Search for the cell housing the specified text and yield its [X, Y] center coordinate. 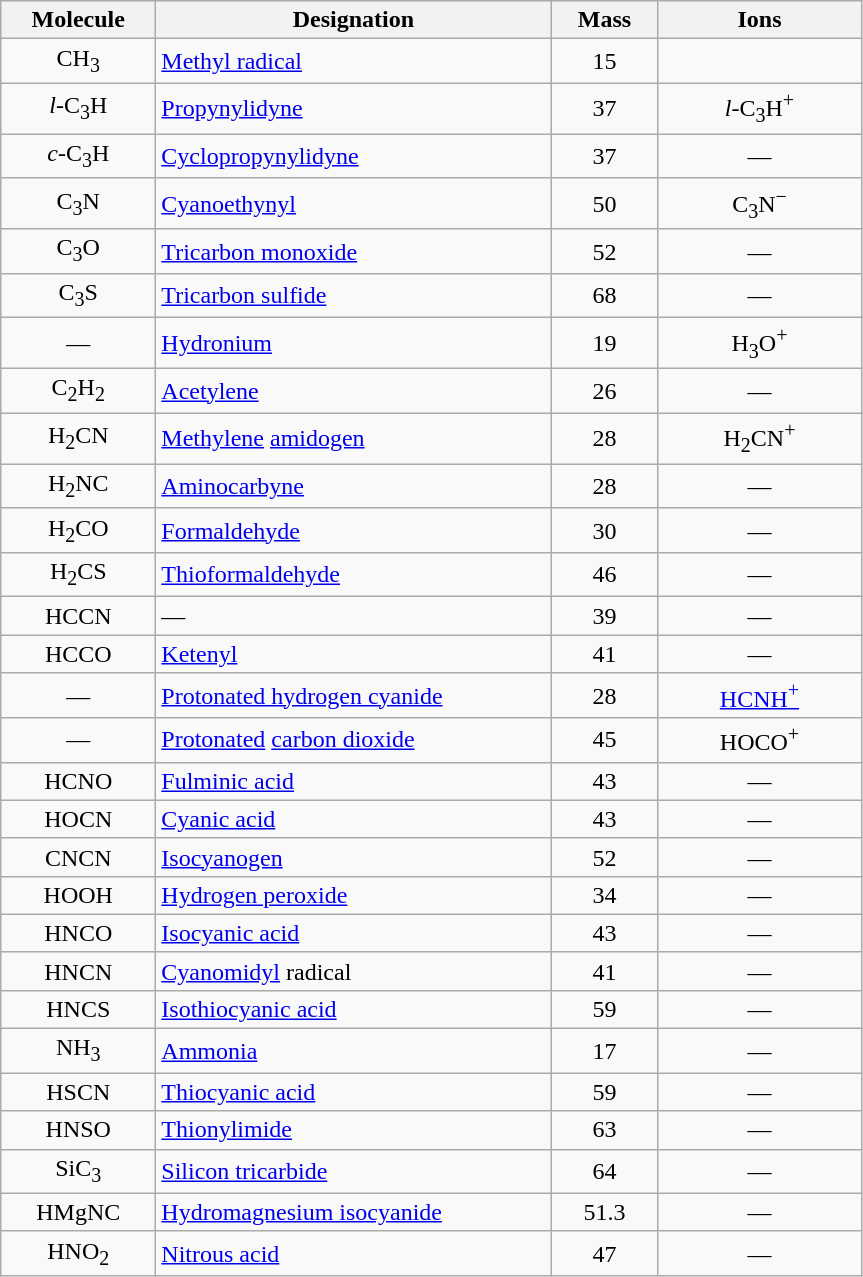
Methylene amidogen [354, 438]
Cyanic acid [354, 819]
50 [604, 204]
Isocyanogen [354, 857]
Isothiocyanic acid [354, 1010]
C3N− [760, 204]
HCCN [78, 616]
Acetylene [354, 391]
Propynylidyne [354, 108]
19 [604, 344]
c-C3H [78, 156]
HNCO [78, 933]
HSCN [78, 1092]
Hydromagnesium isocyanide [354, 1212]
CNCN [78, 857]
Silicon tricarbide [354, 1171]
17 [604, 1051]
Thionylimide [354, 1130]
HNSO [78, 1130]
Designation [354, 20]
Ammonia [354, 1051]
Cyanoethynyl [354, 204]
64 [604, 1171]
Nitrous acid [354, 1253]
SiC3 [78, 1171]
HCNO [78, 781]
Cyclopropynylidyne [354, 156]
46 [604, 575]
45 [604, 740]
Methyl radical [354, 61]
C3S [78, 296]
Aminocarbyne [354, 486]
Hydrogen peroxide [354, 895]
Molecule [78, 20]
Tricarbon monoxide [354, 251]
Protonated hydrogen cyanide [354, 696]
CH3 [78, 61]
HNCS [78, 1010]
HCCO [78, 654]
l-C3H [78, 108]
34 [604, 895]
15 [604, 61]
Thiocyanic acid [354, 1092]
NH3 [78, 1051]
51.3 [604, 1212]
Protonated carbon dioxide [354, 740]
Ketenyl [354, 654]
Isocyanic acid [354, 933]
Tricarbon sulfide [354, 296]
68 [604, 296]
H2CO [78, 530]
HCNH+ [760, 696]
HNCN [78, 971]
C2H2 [78, 391]
HOCO+ [760, 740]
39 [604, 616]
H3O+ [760, 344]
Formaldehyde [354, 530]
HOCN [78, 819]
Fulminic acid [354, 781]
C3N [78, 204]
Mass [604, 20]
l-C3H+ [760, 108]
Thioformaldehyde [354, 575]
HMgNC [78, 1212]
Hydronium [354, 344]
H2NC [78, 486]
H2CN+ [760, 438]
C3O [78, 251]
HOOH [78, 895]
HNO2 [78, 1253]
Ions [760, 20]
H2CS [78, 575]
Cyanomidyl radical [354, 971]
63 [604, 1130]
H2CN [78, 438]
47 [604, 1253]
30 [604, 530]
26 [604, 391]
